Scan for the cell matching the given text and deliver its (X, Y) coordinate at center. 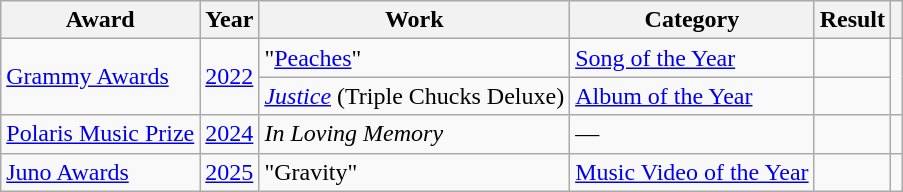
In Loving Memory (414, 134)
Juno Awards (100, 172)
— (692, 134)
Result (852, 20)
Category (692, 20)
2024 (230, 134)
Song of the Year (692, 58)
Music Video of the Year (692, 172)
2025 (230, 172)
Award (100, 20)
"Peaches" (414, 58)
Justice (Triple Chucks Deluxe) (414, 96)
"Gravity" (414, 172)
Work (414, 20)
2022 (230, 77)
Year (230, 20)
Album of the Year (692, 96)
Grammy Awards (100, 77)
Polaris Music Prize (100, 134)
